Identify which cell holds the provided text, then report its [X, Y] central coordinate. 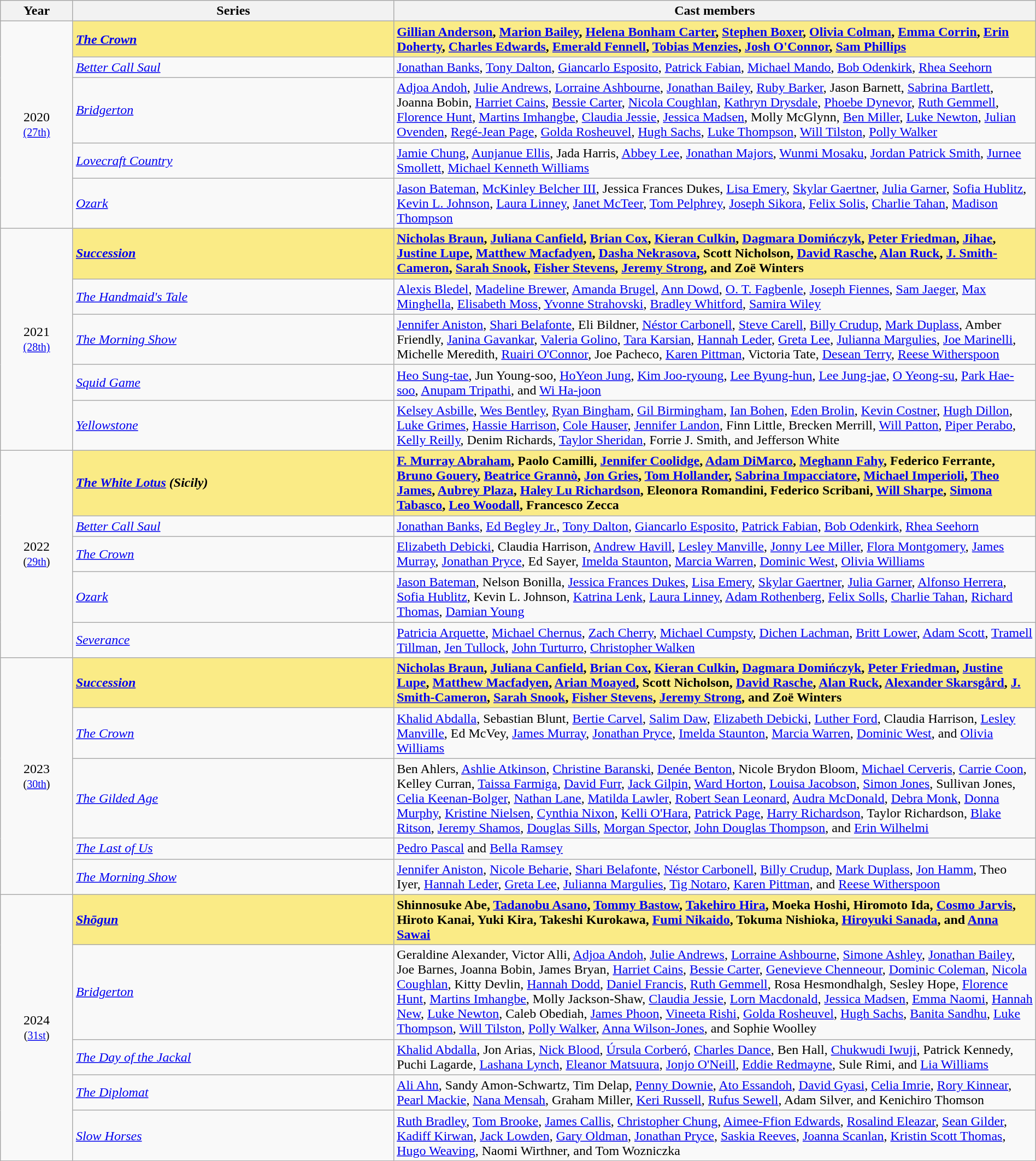
2024(31st) [37, 1027]
2020(27th) [37, 125]
Jamie Chung, Aunjanue Ellis, Jada Harris, Abbey Lee, Jonathan Majors, Wunmi Mosaku, Jordan Patrick Smith, Jurnee Smollett, Michael Kenneth Williams [715, 161]
Slow Horses [233, 1135]
Series [233, 11]
2021(28th) [37, 339]
Yellowstone [233, 425]
The White Lotus (Sicily) [233, 483]
Cast members [715, 11]
Heo Sung-tae, Jun Young-soo, HoYeon Jung, Kim Joo-ryoung, Lee Byung-hun, Lee Jung-jae, O Yeong-su, Park Hae-soo, Anupam Tripathi, and Wi Ha-joon [715, 382]
The Gilded Age [233, 798]
Squid Game [233, 382]
2023(30th) [37, 776]
Pedro Pascal and Bella Ramsey [715, 848]
Shōgun [233, 920]
Lovecraft Country [233, 161]
The Diplomat [233, 1093]
The Day of the Jackal [233, 1057]
The Last of Us [233, 848]
The Handmaid's Tale [233, 296]
Severance [233, 640]
2022(29th) [37, 554]
Jonathan Banks, Ed Begley Jr., Tony Dalton, Giancarlo Esposito, Patrick Fabian, Bob Odenkirk, Rhea Seehorn [715, 526]
Jonathan Banks, Tony Dalton, Giancarlo Esposito, Patrick Fabian, Michael Mando, Bob Odenkirk, Rhea Seehorn [715, 67]
Year [37, 11]
